Return the [x, y] coordinate for the center point of the cell that contains the specified text.  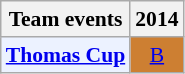
Team events [66, 19]
Thomas Cup [66, 55]
2014 [156, 19]
B [156, 55]
